Scan for the cell matching the given text and deliver its (x, y) coordinate at center. 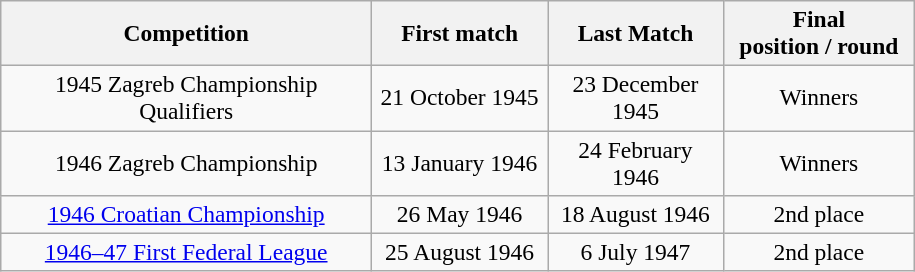
13 January 1946 (460, 162)
Last Match (636, 32)
First match (460, 32)
23 December 1945 (636, 98)
21 October 1945 (460, 98)
1946 Zagreb Championship (186, 162)
1946–47 First Federal League (186, 252)
6 July 1947 (636, 252)
1945 Zagreb Championship Qualifiers (186, 98)
25 August 1946 (460, 252)
24 February 1946 (636, 162)
Competition (186, 32)
Finalposition / round (818, 32)
18 August 1946 (636, 214)
26 May 1946 (460, 214)
1946 Croatian Championship (186, 214)
